Provide the [x, y] coordinate of the cell's center where the given text is located.  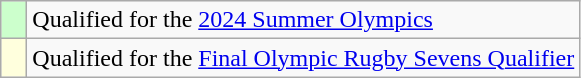
Qualified for the Final Olympic Rugby Sevens Qualifier [304, 58]
Qualified for the 2024 Summer Olympics [304, 20]
